Output the (x, y) coordinate of the center of the cell containing the given text.  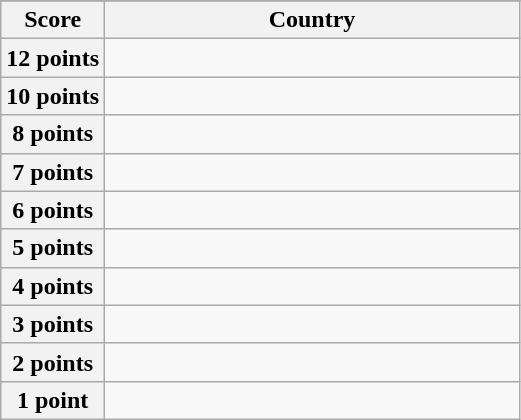
Score (53, 20)
4 points (53, 286)
1 point (53, 400)
8 points (53, 134)
12 points (53, 58)
7 points (53, 172)
5 points (53, 248)
Country (312, 20)
3 points (53, 324)
10 points (53, 96)
6 points (53, 210)
2 points (53, 362)
